Pinpoint the cell where the given text exists, returning its (x, y) midpoint coordinate. 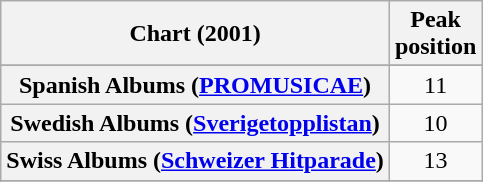
11 (435, 85)
Swedish Albums (Sverigetopplistan) (196, 123)
13 (435, 161)
Swiss Albums (Schweizer Hitparade) (196, 161)
10 (435, 123)
Spanish Albums (PROMUSICAE) (196, 85)
Peakposition (435, 34)
Chart (2001) (196, 34)
